For the text-containing cell, return its midpoint in (x, y) coordinate format. 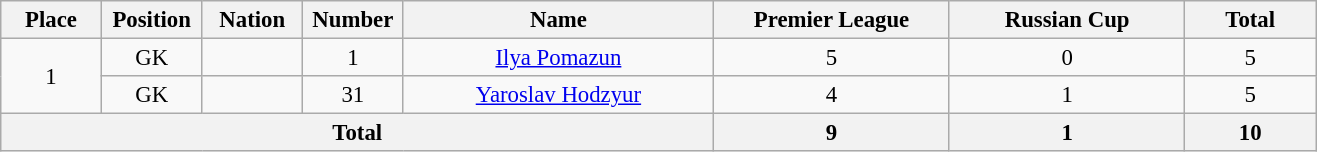
Number (354, 20)
31 (354, 95)
9 (832, 133)
10 (1250, 133)
Premier League (832, 20)
Russian Cup (1067, 20)
Nation (252, 20)
4 (832, 95)
Ilya Pomazun (558, 58)
0 (1067, 58)
Position (152, 20)
Name (558, 20)
Place (52, 20)
Yaroslav Hodzyur (558, 95)
